Output the [X, Y] coordinate of the center of the cell containing the given text.  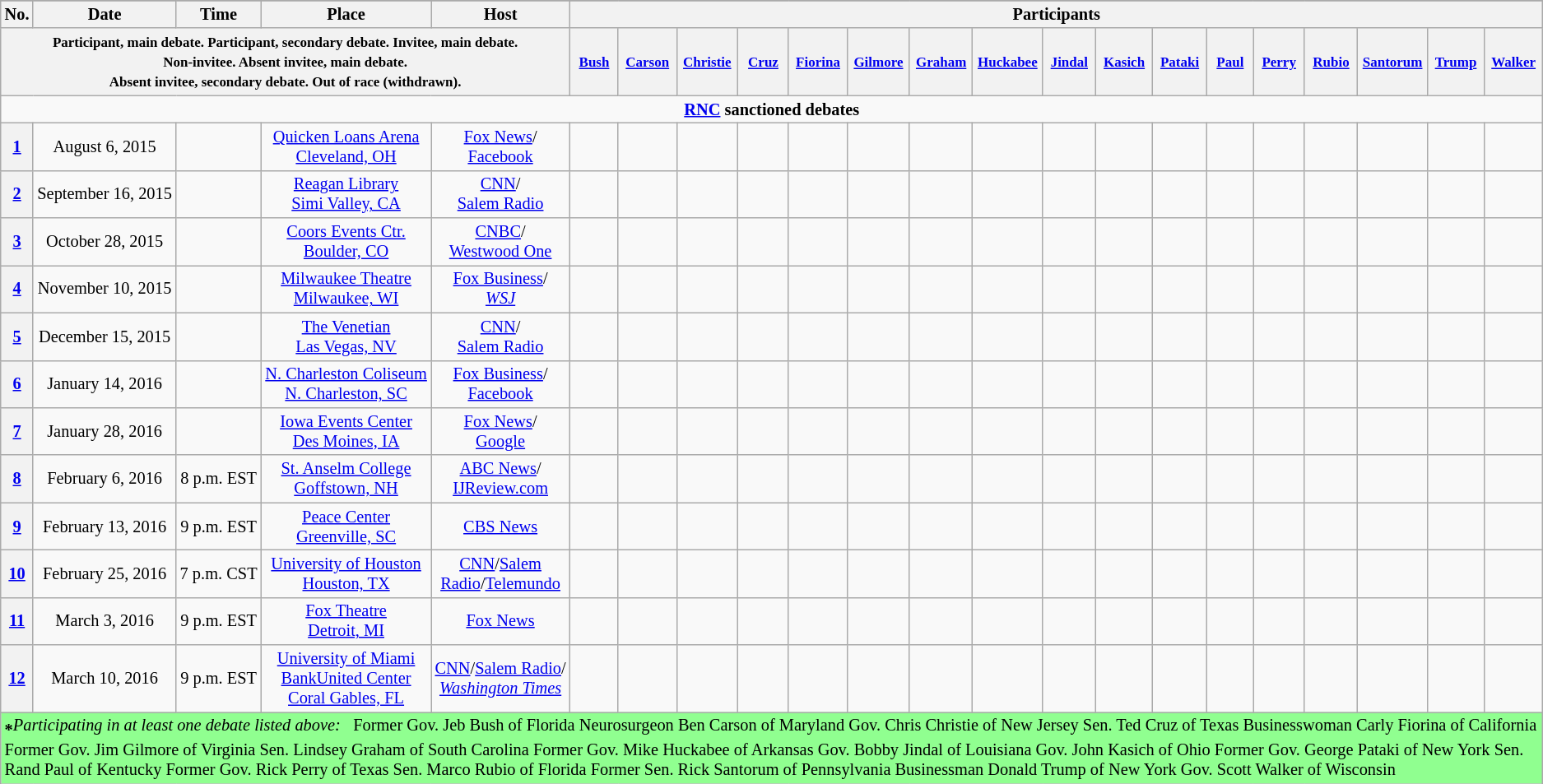
Host [500, 14]
August 6, 2015 [104, 146]
October 28, 2015 [104, 242]
1 [17, 146]
February 13, 2016 [104, 527]
2 [17, 194]
6 [17, 384]
RNC sanctioned debates [772, 109]
Quicken Loans ArenaCleveland, OH [346, 146]
Cruz [764, 62]
10 [17, 573]
7 p.m. CST [219, 573]
CNBC/Westwood One [500, 242]
Place [346, 14]
Trump [1457, 62]
CBS News [500, 527]
4 [17, 289]
Fox Business/Facebook [500, 384]
Fox News/Google [500, 431]
8 p.m. EST [219, 479]
Time [219, 14]
7 [17, 431]
Reagan LibrarySimi Valley, CA [346, 194]
February 6, 2016 [104, 479]
February 25, 2016 [104, 573]
Christie [708, 62]
Santorum [1392, 62]
Coors Events Ctr.Boulder, CO [346, 242]
St. Anselm CollegeGoffstown, NH [346, 479]
The VenetianLas Vegas, NV [346, 336]
January 28, 2016 [104, 431]
Bush [594, 62]
11 [17, 621]
March 10, 2016 [104, 679]
3 [17, 242]
September 16, 2015 [104, 194]
Iowa Events CenterDes Moines, IA [346, 431]
9 [17, 527]
Fox TheatreDetroit, MI [346, 621]
Huckabee [1007, 62]
Fiorina [818, 62]
Peace CenterGreenville, SC [346, 527]
12 [17, 679]
Walker [1513, 62]
January 14, 2016 [104, 384]
Date [104, 14]
Graham [941, 62]
Rubio [1331, 62]
Gilmore [879, 62]
Jindal [1070, 62]
No. [17, 14]
Carson [647, 62]
November 10, 2015 [104, 289]
Fox News/Facebook [500, 146]
Fox Business/WSJ [500, 289]
March 3, 2016 [104, 621]
CNN/SalemRadio/Telemundo [500, 573]
University of MiamiBankUnited CenterCoral Gables, FL [346, 679]
Milwaukee TheatreMilwaukee, WI [346, 289]
Kasich [1124, 62]
Fox News [500, 621]
8 [17, 479]
Paul [1230, 62]
Pataki [1179, 62]
N. Charleston ColiseumN. Charleston, SC [346, 384]
Participants [1057, 14]
University of HoustonHouston, TX [346, 573]
ABC News/IJReview.com [500, 479]
CNN/Salem Radio/Washington Times [500, 679]
December 15, 2015 [104, 336]
5 [17, 336]
Perry [1279, 62]
